Return (X, Y) of the center of cell containing provided text 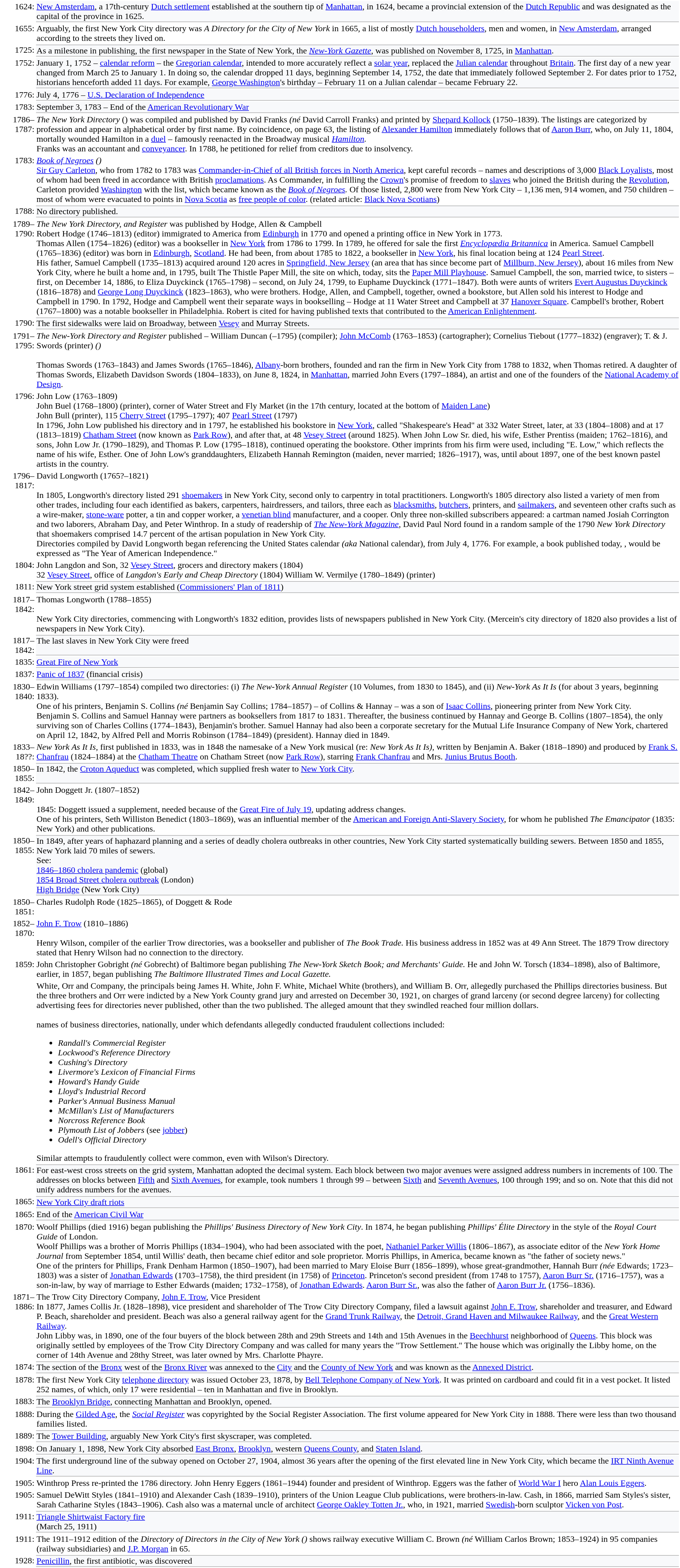
Triangle Shirtwaist Factory fire(March 25, 1911) (357, 1522)
1871–1886: (18, 1326)
September 3, 1783 – End of the American Revolutionary War (357, 108)
1833–18??: (18, 752)
The section of the Bronx west of the Bronx River was annexed to the City and the County of New York and was known as the Annexed District. (357, 1367)
1830–1840: (18, 711)
1861: (18, 1180)
Penicillin, the first antibiotic, was discovered (357, 1561)
1852–1870: (18, 938)
The last slaves in New York City were freed (357, 645)
1842–1849: (18, 809)
1837: (18, 674)
1804: (18, 570)
The Brooklyn Bridge, connecting Manhattan and Brooklyn, opened. (357, 1402)
The Tower Building, arguably New York City's first skyscraper, was completed. (357, 1436)
1790: (18, 324)
1878: (18, 1385)
1788: (18, 212)
On January 1, 1898, New York City absorbed East Bronx, Brooklyn, western Queens County, and Staten Island. (357, 1449)
1752: (18, 73)
1874: (18, 1367)
1796: (18, 430)
1889: (18, 1436)
1786–1787: (18, 134)
1655: (18, 33)
The first sidewalks were laid on Broadway, between Vesey and Murray Streets. (357, 324)
In 1842, the Croton Aqueduct was completed, which supplied fresh water to New York City. (357, 773)
Panic of 1837 (financial crisis) (357, 674)
Charles Rudolph Rode (1825–1865), of Doggett & Rode (357, 907)
1791–1795: (18, 360)
July 4, 1776 – U.S. Declaration of Independence (357, 95)
New York street grid system established (Commissioners' Plan of 1811) (357, 587)
1859: (18, 969)
End of the American Civil War (357, 1215)
1789–1790: (18, 268)
New York City draft riots (357, 1202)
1796–1817: (18, 514)
1888: (18, 1419)
1883: (18, 1402)
1835: (18, 662)
1928: (18, 1561)
1898: (18, 1449)
1904: (18, 1466)
As a milestone in publishing, the first newspaper in the State of New York, the New-York Gazette, was published on November 8, 1725, in Manhattan. (357, 50)
1624: (18, 11)
1811: (18, 587)
Great Fire of New York (357, 662)
1776: (18, 95)
1725: (18, 50)
1850–1851: (18, 907)
1870: (18, 1256)
No directory published. (357, 212)
